Capture the cell that displays the provided text and extract its (x, y) central coordinate. 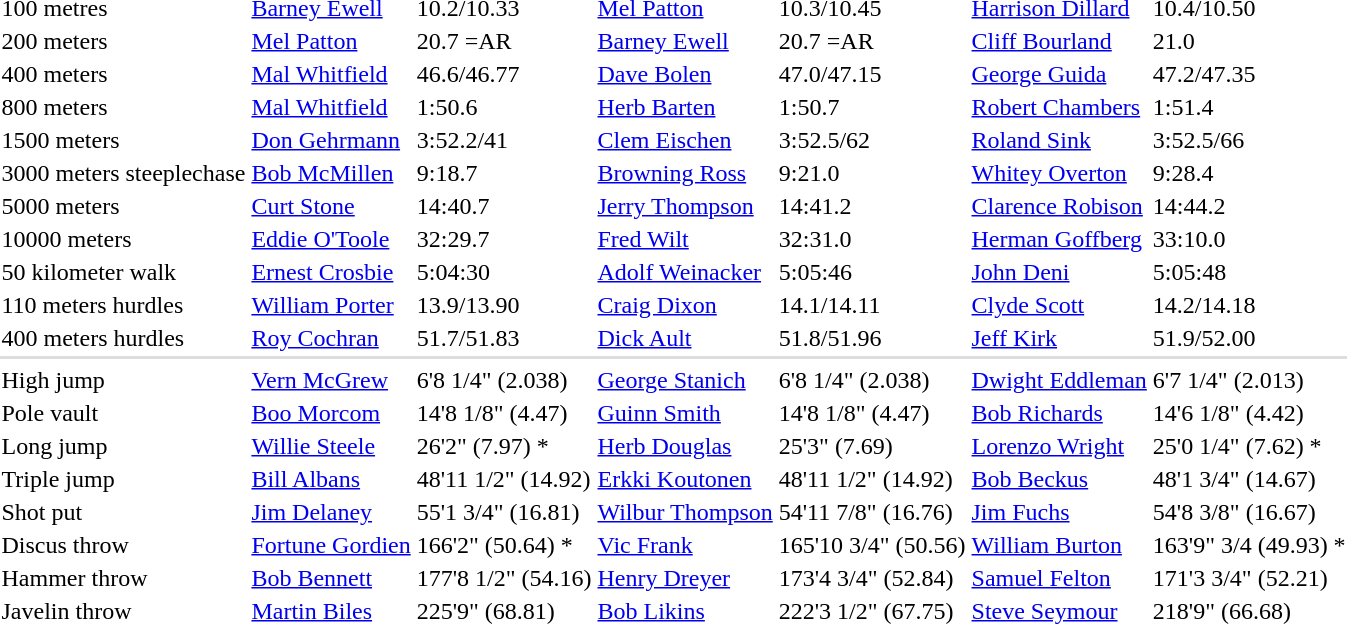
Triple jump (124, 479)
Eddie O'Toole (331, 239)
Discus throw (124, 545)
800 meters (124, 107)
Dave Bolen (685, 74)
26'2" (7.97) * (504, 446)
6'7 1/4" (2.013) (1249, 380)
John Deni (1059, 272)
Clem Eischen (685, 140)
Ernest Crosbie (331, 272)
Fortune Gordien (331, 545)
Herman Goffberg (1059, 239)
5:05:46 (872, 272)
Fred Wilt (685, 239)
Lorenzo Wright (1059, 446)
Mel Patton (331, 41)
George Guida (1059, 74)
173'4 3/4" (52.84) (872, 578)
200 meters (124, 41)
166'2" (50.64) * (504, 545)
Dwight Eddleman (1059, 380)
Herb Douglas (685, 446)
Vic Frank (685, 545)
Bob Beckus (1059, 479)
5:04:30 (504, 272)
Craig Dixon (685, 305)
Clarence Robison (1059, 206)
51.7/51.83 (504, 338)
Jeff Kirk (1059, 338)
Erkki Koutonen (685, 479)
14'6 1/8" (4.42) (1249, 413)
47.0/47.15 (872, 74)
Cliff Bourland (1059, 41)
1:51.4 (1249, 107)
Bill Albans (331, 479)
47.2/47.35 (1249, 74)
Hammer throw (124, 578)
Roy Cochran (331, 338)
Jim Delaney (331, 512)
50 kilometer walk (124, 272)
Dick Ault (685, 338)
32:29.7 (504, 239)
400 meters hurdles (124, 338)
25'3" (7.69) (872, 446)
32:31.0 (872, 239)
Long jump (124, 446)
3:52.5/62 (872, 140)
Samuel Felton (1059, 578)
Adolf Weinacker (685, 272)
14.1/14.11 (872, 305)
14:44.2 (1249, 206)
Robert Chambers (1059, 107)
Guinn Smith (685, 413)
Roland Sink (1059, 140)
1:50.7 (872, 107)
Don Gehrmann (331, 140)
William Porter (331, 305)
14:40.7 (504, 206)
Boo Morcom (331, 413)
Pole vault (124, 413)
Willie Steele (331, 446)
1:50.6 (504, 107)
400 meters (124, 74)
163'9" 3/4 (49.93) * (1249, 545)
1500 meters (124, 140)
9:28.4 (1249, 173)
14.2/14.18 (1249, 305)
Bob Bennett (331, 578)
Bob McMillen (331, 173)
110 meters hurdles (124, 305)
5000 meters (124, 206)
Whitey Overton (1059, 173)
Vern McGrew (331, 380)
9:18.7 (504, 173)
10000 meters (124, 239)
Shot put (124, 512)
3:52.5/66 (1249, 140)
Jim Fuchs (1059, 512)
5:05:48 (1249, 272)
3000 meters steeplechase (124, 173)
51.9/52.00 (1249, 338)
Clyde Scott (1059, 305)
Jerry Thompson (685, 206)
High jump (124, 380)
Curt Stone (331, 206)
165'10 3/4" (50.56) (872, 545)
54'8 3/8" (16.67) (1249, 512)
William Burton (1059, 545)
9:21.0 (872, 173)
Barney Ewell (685, 41)
George Stanich (685, 380)
Henry Dreyer (685, 578)
Browning Ross (685, 173)
51.8/51.96 (872, 338)
171'3 3/4" (52.21) (1249, 578)
177'8 1/2" (54.16) (504, 578)
Wilbur Thompson (685, 512)
21.0 (1249, 41)
14:41.2 (872, 206)
13.9/13.90 (504, 305)
Herb Barten (685, 107)
3:52.2/41 (504, 140)
25'0 1/4" (7.62) * (1249, 446)
33:10.0 (1249, 239)
46.6/46.77 (504, 74)
55'1 3/4" (16.81) (504, 512)
54'11 7/8" (16.76) (872, 512)
Bob Richards (1059, 413)
48'1 3/4" (14.67) (1249, 479)
